Find where the given text appears and provide that cell's center as (x, y) coordinate. 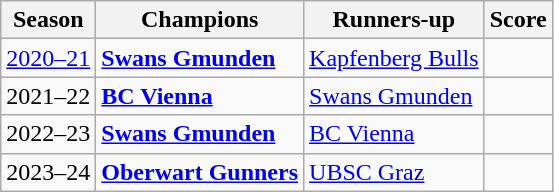
Oberwart Gunners (200, 172)
Kapfenberg Bulls (394, 58)
UBSC Graz (394, 172)
Champions (200, 20)
2020–21 (48, 58)
2023–24 (48, 172)
2022–23 (48, 134)
2021–22 (48, 96)
Runners-up (394, 20)
Season (48, 20)
Score (518, 20)
